Return the (x, y) coordinate for the center point of the cell that contains the specified text.  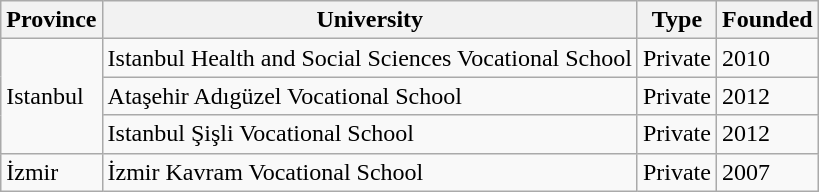
2007 (767, 172)
2010 (767, 58)
Province (52, 20)
University (370, 20)
Istanbul Health and Social Sciences Vocational School (370, 58)
Ataşehir Adıgüzel Vocational School (370, 96)
Istanbul (52, 96)
Istanbul Şişli Vocational School (370, 134)
Type (676, 20)
Founded (767, 20)
İzmir (52, 172)
İzmir Kavram Vocational School (370, 172)
